Identify which cell holds the provided text, then report its [X, Y] central coordinate. 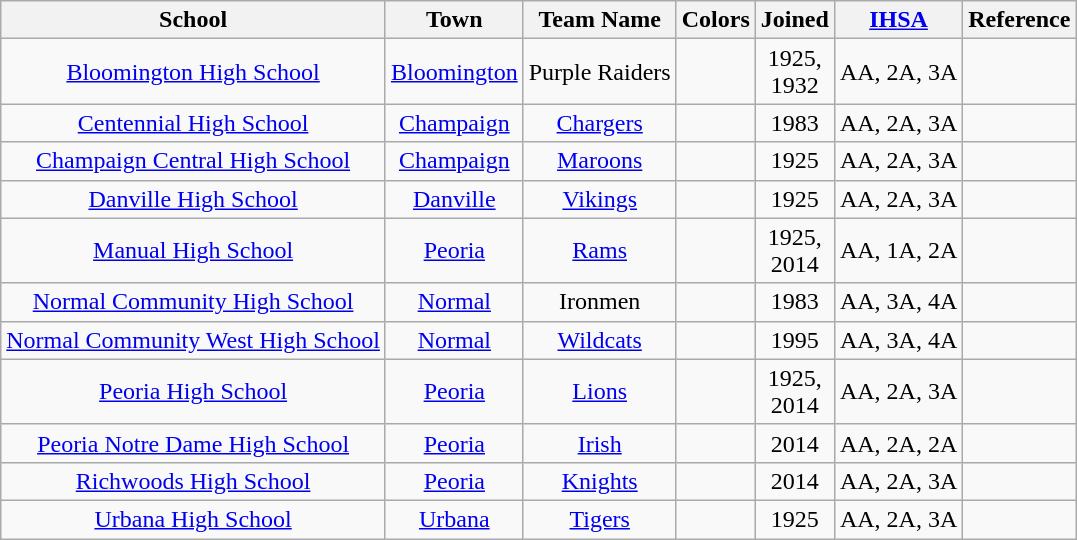
Town [454, 20]
Colors [716, 20]
Vikings [600, 199]
Purple Raiders [600, 72]
Lions [600, 392]
Danville [454, 199]
Danville High School [194, 199]
AA, 1A, 2A [898, 250]
Tigers [600, 519]
Urbana [454, 519]
Champaign Central High School [194, 161]
Wildcats [600, 340]
1925,1932 [794, 72]
Centennial High School [194, 123]
AA, 2A, 2A [898, 443]
Bloomington [454, 72]
Peoria Notre Dame High School [194, 443]
Ironmen [600, 302]
1995 [794, 340]
Knights [600, 481]
Team Name [600, 20]
Peoria High School [194, 392]
Normal Community High School [194, 302]
Manual High School [194, 250]
Rams [600, 250]
Richwoods High School [194, 481]
Reference [1020, 20]
Irish [600, 443]
Urbana High School [194, 519]
IHSA [898, 20]
Maroons [600, 161]
Normal Community West High School [194, 340]
Chargers [600, 123]
School [194, 20]
Joined [794, 20]
Bloomington High School [194, 72]
